Return the [x, y] coordinate for the center point of the cell that contains the specified text.  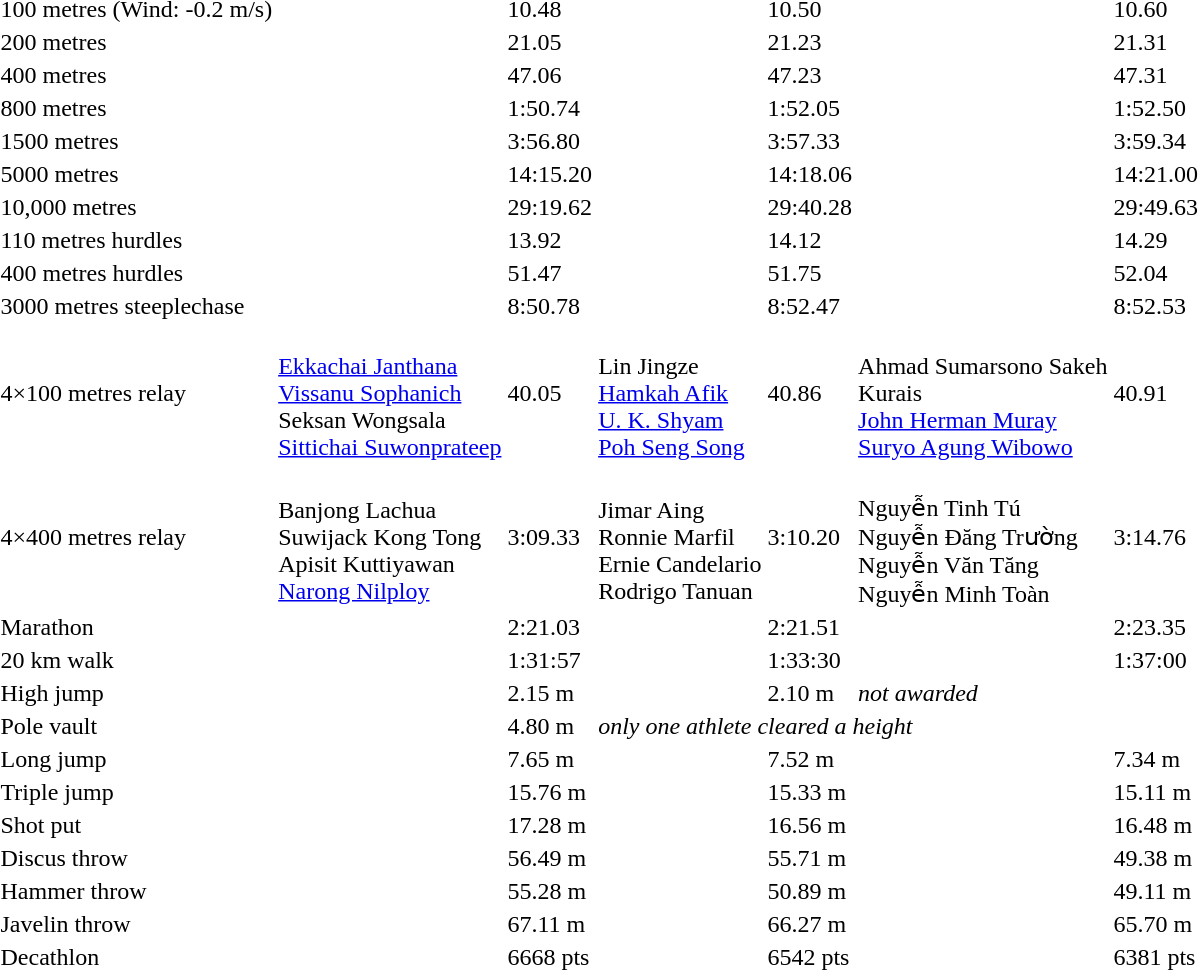
Ahmad Sumarsono SakehKuraisJohn Herman MuraySuryo Agung Wibowo [983, 393]
55.71 m [810, 858]
29:19.62 [550, 207]
40.05 [550, 393]
1:52.05 [810, 108]
47.06 [550, 75]
51.47 [550, 273]
13.92 [550, 240]
67.11 m [550, 924]
3:57.33 [810, 141]
Ekkachai JanthanaVissanu SophanichSeksan WongsalaSittichai Suwonprateep [390, 393]
4.80 m [550, 726]
Nguyễn Tinh TúNguyễn Đăng TrườngNguyễn Văn TăngNguyễn Minh Toàn [983, 537]
1:31:57 [550, 660]
7.52 m [810, 759]
1:33:30 [810, 660]
8:52.47 [810, 306]
56.49 m [550, 858]
15.33 m [810, 792]
2.10 m [810, 693]
2:21.03 [550, 627]
66.27 m [810, 924]
14:18.06 [810, 174]
Jimar AingRonnie MarfilErnie CandelarioRodrigo Tanuan [680, 537]
21.05 [550, 42]
Banjong LachuaSuwijack Kong TongApisit KuttiyawanNarong Nilploy [390, 537]
16.56 m [810, 825]
3:09.33 [550, 537]
8:50.78 [550, 306]
3:10.20 [810, 537]
2.15 m [550, 693]
14:15.20 [550, 174]
3:56.80 [550, 141]
50.89 m [810, 891]
51.75 [810, 273]
47.23 [810, 75]
14.12 [810, 240]
1:50.74 [550, 108]
55.28 m [550, 891]
2:21.51 [810, 627]
7.65 m [550, 759]
Lin JingzeHamkah AfikU. K. ShyamPoh Seng Song [680, 393]
21.23 [810, 42]
15.76 m [550, 792]
40.86 [810, 393]
17.28 m [550, 825]
29:40.28 [810, 207]
